Return [X, Y] of the center of cell containing provided text 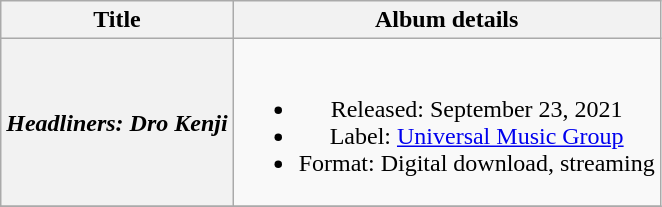
Album details [446, 20]
Title [117, 20]
Headliners: Dro Kenji [117, 122]
Released: September 23, 2021Label: Universal Music GroupFormat: Digital download, streaming [446, 122]
